Scan for the cell matching the given text and deliver its (x, y) coordinate at center. 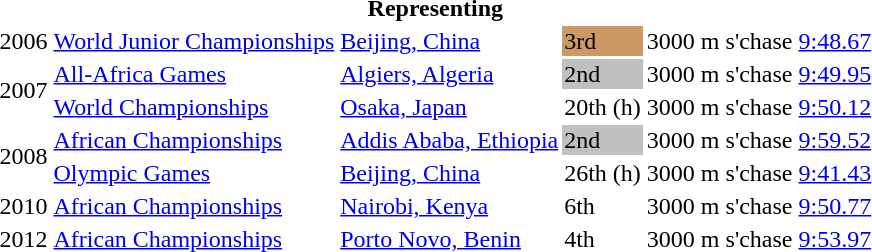
World Championships (194, 107)
World Junior Championships (194, 41)
Addis Ababa, Ethiopia (450, 140)
26th (h) (603, 173)
Osaka, Japan (450, 107)
All-Africa Games (194, 74)
Olympic Games (194, 173)
Nairobi, Kenya (450, 206)
3rd (603, 41)
Algiers, Algeria (450, 74)
20th (h) (603, 107)
6th (603, 206)
